Identify which cell holds the provided text, then report its [x, y] central coordinate. 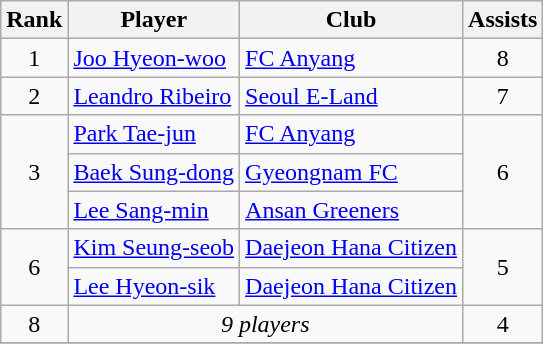
Kim Seung-seob [154, 248]
7 [503, 96]
Ansan Greeners [352, 210]
Player [154, 20]
4 [503, 324]
3 [34, 172]
Lee Sang-min [154, 210]
Seoul E-Land [352, 96]
Leandro Ribeiro [154, 96]
Joo Hyeon-woo [154, 58]
Rank [34, 20]
1 [34, 58]
9 players [266, 324]
2 [34, 96]
Park Tae-jun [154, 134]
5 [503, 267]
Gyeongnam FC [352, 172]
Assists [503, 20]
Lee Hyeon-sik [154, 286]
Club [352, 20]
Baek Sung-dong [154, 172]
